For the text-containing cell, return its midpoint in (x, y) coordinate format. 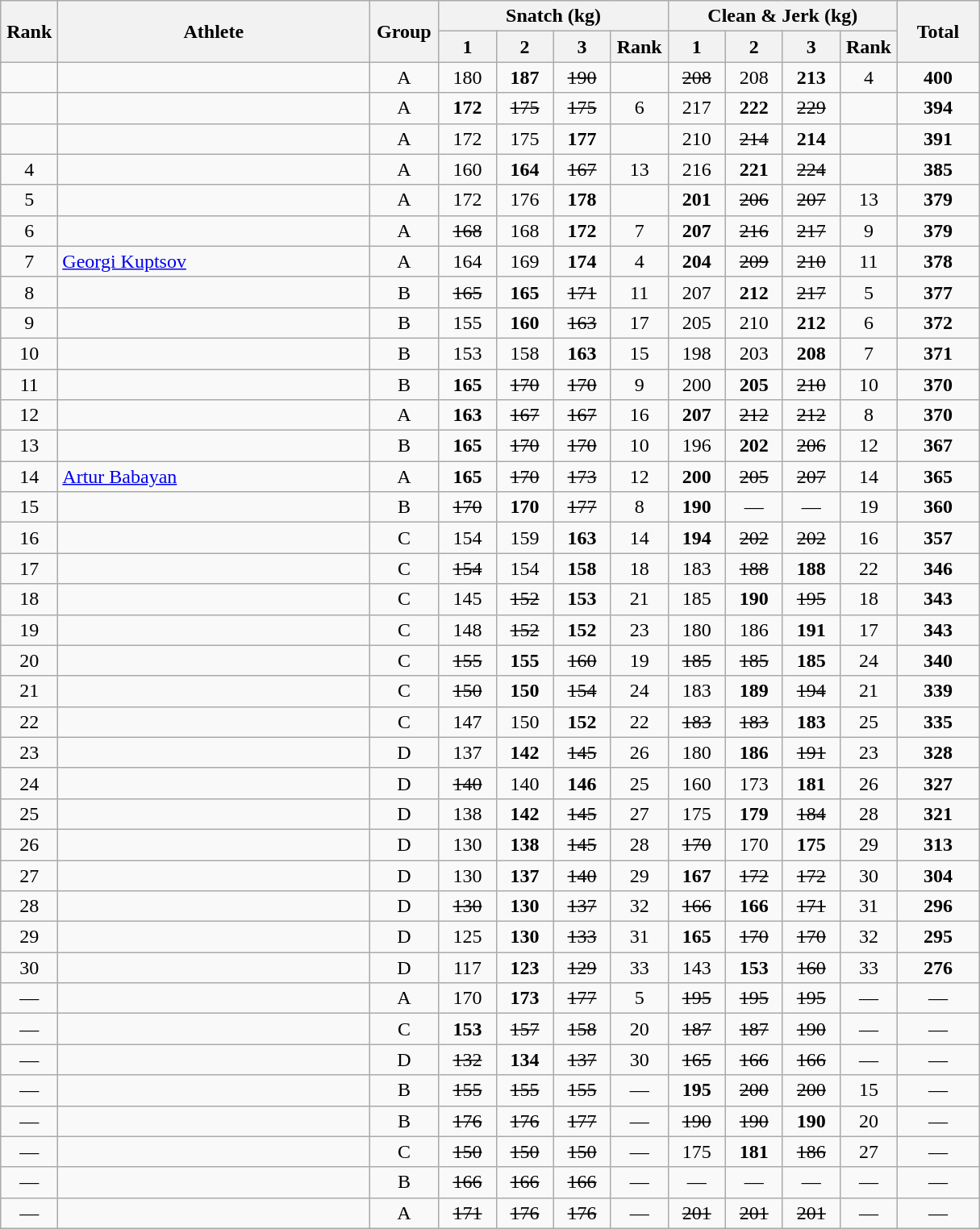
148 (468, 630)
391 (937, 139)
169 (524, 261)
229 (811, 108)
125 (468, 937)
224 (811, 169)
Artur Babayan (214, 477)
178 (582, 200)
204 (697, 261)
295 (937, 937)
196 (697, 446)
198 (697, 353)
209 (753, 261)
184 (811, 814)
221 (753, 169)
159 (524, 538)
132 (468, 1060)
357 (937, 538)
371 (937, 353)
276 (937, 968)
378 (937, 261)
Clean & Jerk (kg) (782, 16)
372 (937, 323)
179 (753, 814)
133 (582, 937)
346 (937, 569)
Total (937, 31)
377 (937, 292)
123 (524, 968)
340 (937, 660)
367 (937, 446)
117 (468, 968)
360 (937, 507)
Athlete (214, 31)
213 (811, 77)
129 (582, 968)
304 (937, 875)
365 (937, 477)
296 (937, 906)
203 (753, 353)
147 (468, 722)
143 (697, 968)
189 (753, 691)
335 (937, 722)
400 (937, 77)
Georgi Kuptsov (214, 261)
Snatch (kg) (553, 16)
222 (753, 108)
134 (524, 1060)
157 (524, 1029)
146 (582, 783)
Group (404, 31)
339 (937, 691)
385 (937, 169)
174 (582, 261)
321 (937, 814)
328 (937, 752)
313 (937, 844)
394 (937, 108)
327 (937, 783)
